Search for the cell housing the specified text and yield its (X, Y) center coordinate. 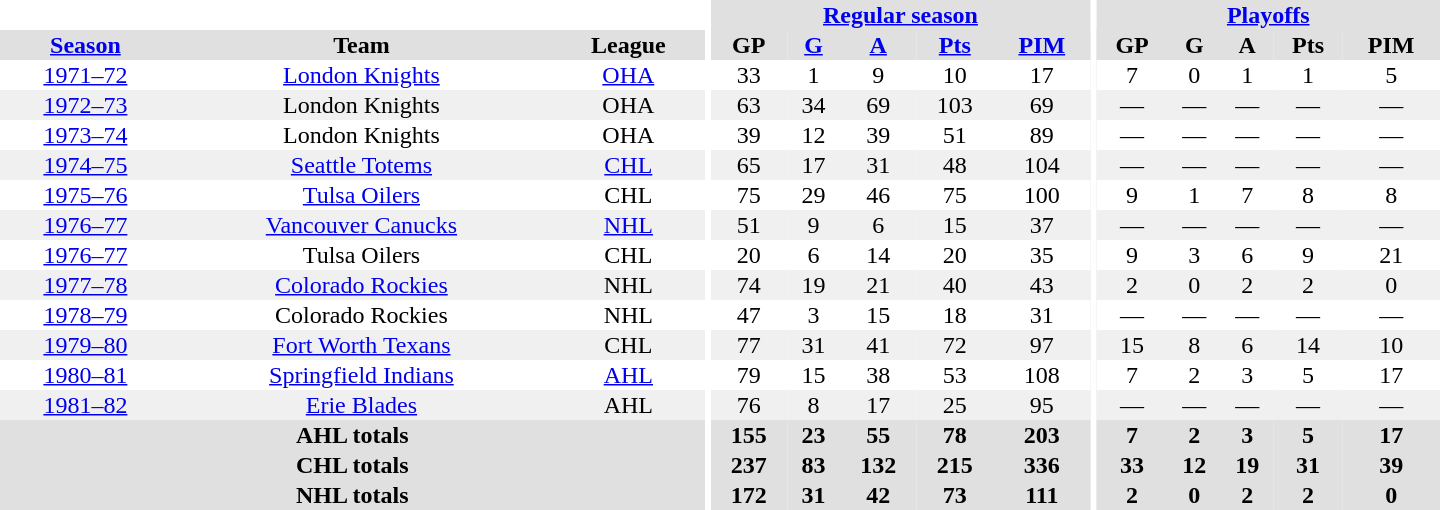
Seattle Totems (362, 165)
1977–78 (86, 285)
1981–82 (86, 405)
Vancouver Canucks (362, 225)
34 (814, 105)
55 (878, 435)
74 (748, 285)
42 (878, 495)
35 (1042, 255)
63 (748, 105)
Fort Worth Texans (362, 345)
38 (878, 375)
72 (956, 345)
43 (1042, 285)
73 (956, 495)
29 (814, 195)
47 (748, 315)
97 (1042, 345)
155 (748, 435)
104 (1042, 165)
37 (1042, 225)
25 (956, 405)
89 (1042, 135)
78 (956, 435)
1975–76 (86, 195)
215 (956, 465)
CHL totals (352, 465)
23 (814, 435)
18 (956, 315)
108 (1042, 375)
41 (878, 345)
Erie Blades (362, 405)
100 (1042, 195)
103 (956, 105)
League (628, 45)
1979–80 (86, 345)
111 (1042, 495)
79 (748, 375)
237 (748, 465)
132 (878, 465)
76 (748, 405)
Playoffs (1268, 15)
48 (956, 165)
1980–81 (86, 375)
1972–73 (86, 105)
Regular season (900, 15)
1971–72 (86, 75)
172 (748, 495)
40 (956, 285)
NHL totals (352, 495)
Springfield Indians (362, 375)
Team (362, 45)
AHL totals (352, 435)
336 (1042, 465)
46 (878, 195)
1978–79 (86, 315)
1973–74 (86, 135)
203 (1042, 435)
83 (814, 465)
Season (86, 45)
77 (748, 345)
65 (748, 165)
95 (1042, 405)
53 (956, 375)
1974–75 (86, 165)
